Scan for the cell matching the given text and deliver its (X, Y) coordinate at center. 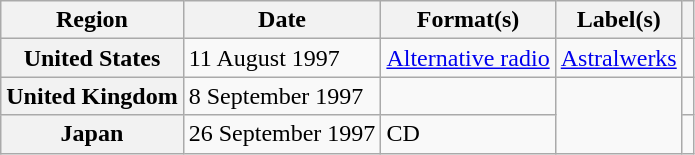
Alternative radio (468, 58)
Label(s) (618, 20)
United Kingdom (92, 96)
11 August 1997 (282, 58)
Astralwerks (618, 58)
Date (282, 20)
26 September 1997 (282, 134)
Region (92, 20)
United States (92, 58)
Japan (92, 134)
CD (468, 134)
8 September 1997 (282, 96)
Format(s) (468, 20)
